Extract the (x, y) coordinate from the center of the cell holding the provided text.  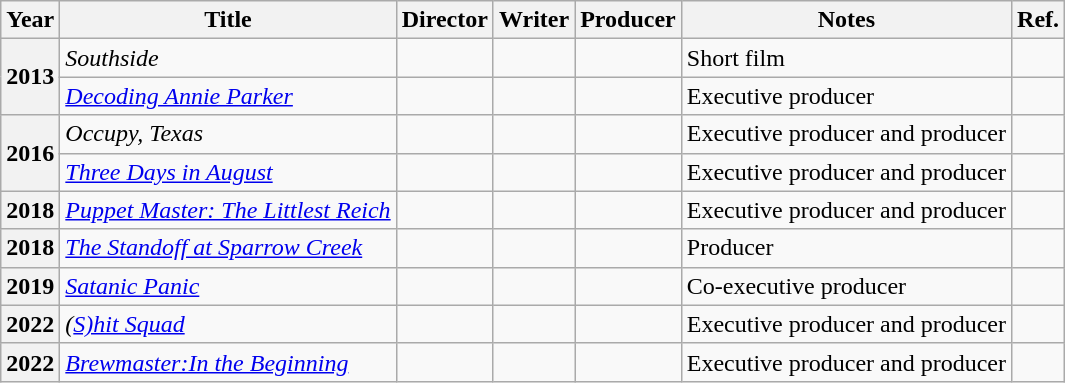
Writer (534, 20)
Southside (228, 58)
2016 (30, 153)
Executive producer (846, 96)
Three Days in August (228, 172)
2019 (30, 286)
Notes (846, 20)
Occupy, Texas (228, 134)
(S)hit Squad (228, 324)
2013 (30, 77)
Decoding Annie Parker (228, 96)
Year (30, 20)
Puppet Master: The Littlest Reich (228, 210)
The Standoff at Sparrow Creek (228, 248)
Co-executive producer (846, 286)
Director (444, 20)
Brewmaster:In the Beginning (228, 362)
Short film (846, 58)
Title (228, 20)
Ref. (1038, 20)
Satanic Panic (228, 286)
